Determine the (X, Y) coordinate at the center of the cell enclosing the given text.  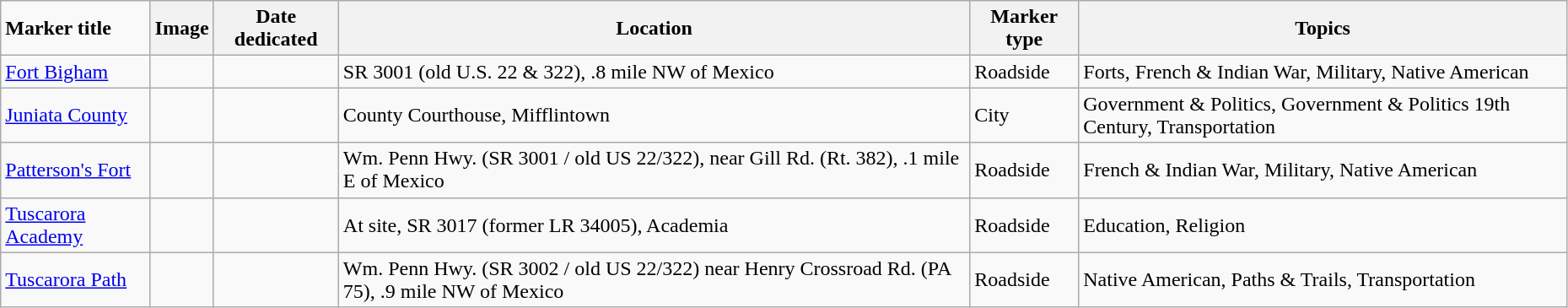
Wm. Penn Hwy. (SR 3002 / old US 22/322) near Henry Crossroad Rd. (PA 75), .9 mile NW of Mexico (654, 280)
Patterson's Fort (76, 170)
Marker type (1024, 29)
French & Indian War, Military, Native American (1323, 170)
Tuscarora Academy (76, 224)
Tuscarora Path (76, 280)
Native American, Paths & Trails, Transportation (1323, 280)
Image (182, 29)
City (1024, 115)
Marker title (76, 29)
Education, Religion (1323, 224)
Date dedicated (276, 29)
At site, SR 3017 (former LR 34005), Academia (654, 224)
Fort Bigham (76, 72)
Government & Politics, Government & Politics 19th Century, Transportation (1323, 115)
SR 3001 (old U.S. 22 & 322), .8 mile NW of Mexico (654, 72)
Wm. Penn Hwy. (SR 3001 / old US 22/322), near Gill Rd. (Rt. 382), .1 mile E of Mexico (654, 170)
Forts, French & Indian War, Military, Native American (1323, 72)
Juniata County (76, 115)
Location (654, 29)
Topics (1323, 29)
County Courthouse, Mifflintown (654, 115)
